Capture the cell that displays the provided text and extract its [X, Y] central coordinate. 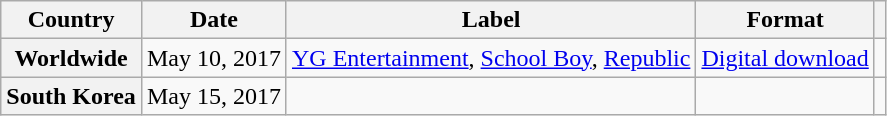
South Korea [72, 96]
Worldwide [72, 58]
YG Entertainment, School Boy, Republic [490, 58]
Format [785, 20]
Label [490, 20]
Date [214, 20]
Digital download [785, 58]
Country [72, 20]
May 10, 2017 [214, 58]
May 15, 2017 [214, 96]
